Identify which cell holds the provided text, then report its [x, y] central coordinate. 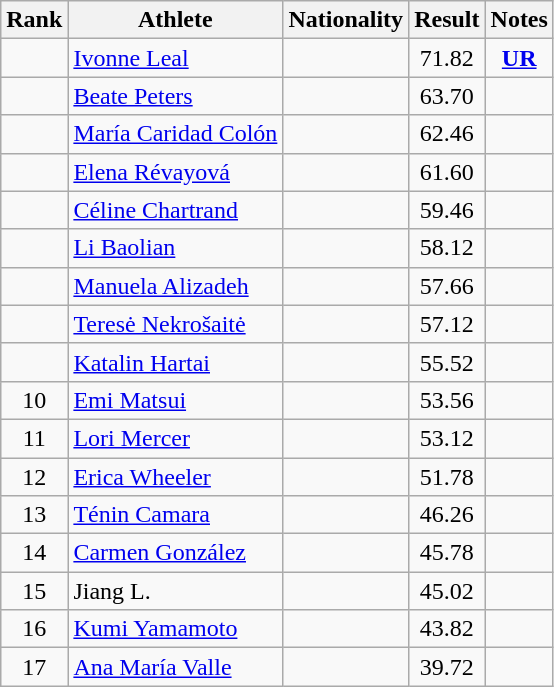
57.66 [447, 286]
Jiang L. [176, 591]
59.46 [447, 210]
45.78 [447, 553]
39.72 [447, 667]
58.12 [447, 248]
Katalin Hartai [176, 362]
Teresė Nekrošaitė [176, 324]
UR [519, 58]
55.52 [447, 362]
Beate Peters [176, 96]
71.82 [447, 58]
16 [34, 629]
53.56 [447, 400]
62.46 [447, 134]
Elena Révayová [176, 172]
17 [34, 667]
Li Baolian [176, 248]
46.26 [447, 515]
15 [34, 591]
Carmen González [176, 553]
61.60 [447, 172]
Kumi Yamamoto [176, 629]
Rank [34, 20]
43.82 [447, 629]
Ténin Camara [176, 515]
57.12 [447, 324]
13 [34, 515]
Athlete [176, 20]
12 [34, 477]
Manuela Alizadeh [176, 286]
Result [447, 20]
María Caridad Colón [176, 134]
Ivonne Leal [176, 58]
63.70 [447, 96]
Notes [519, 20]
Erica Wheeler [176, 477]
53.12 [447, 438]
Lori Mercer [176, 438]
Céline Chartrand [176, 210]
11 [34, 438]
45.02 [447, 591]
51.78 [447, 477]
Emi Matsui [176, 400]
10 [34, 400]
Ana María Valle [176, 667]
14 [34, 553]
Nationality [346, 20]
